Identify which cell holds the provided text, then report its [x, y] central coordinate. 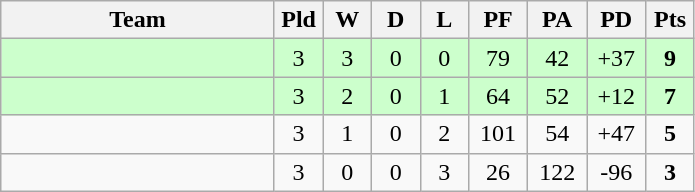
L [444, 20]
101 [498, 134]
26 [498, 172]
PF [498, 20]
-96 [616, 172]
42 [558, 58]
Team [138, 20]
122 [558, 172]
Pts [670, 20]
+47 [616, 134]
64 [498, 96]
+37 [616, 58]
W [348, 20]
+12 [616, 96]
54 [558, 134]
7 [670, 96]
Pld [298, 20]
79 [498, 58]
9 [670, 58]
5 [670, 134]
PA [558, 20]
PD [616, 20]
52 [558, 96]
D [396, 20]
